From the cell containing the given text, extract its center point as [X, Y] coordinate. 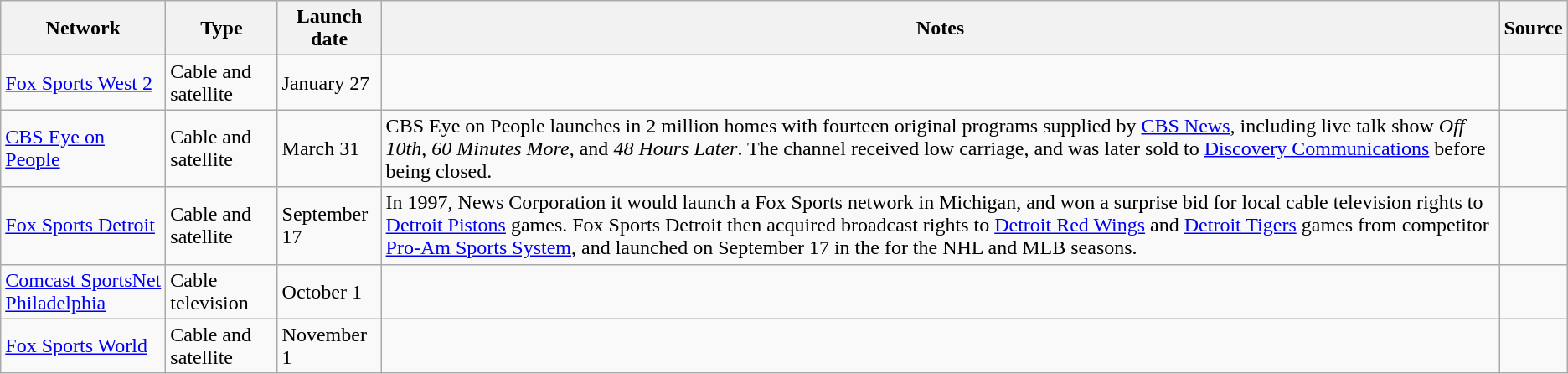
Network [84, 29]
Type [221, 29]
Notes [940, 29]
March 31 [329, 148]
October 1 [329, 292]
Launch date [329, 29]
Fox Sports West 2 [84, 82]
Cable television [221, 292]
Source [1533, 29]
January 27 [329, 82]
November 1 [329, 345]
Fox Sports Detroit [84, 226]
Fox Sports World [84, 345]
CBS Eye on People [84, 148]
Comcast SportsNet Philadelphia [84, 292]
September 17 [329, 226]
